Capture the cell that displays the provided text and extract its [X, Y] central coordinate. 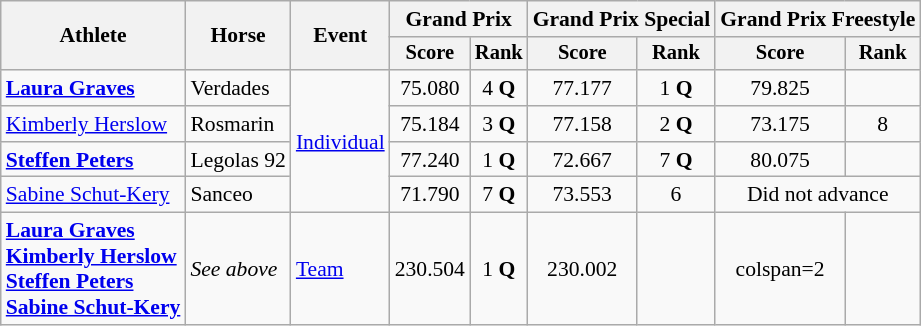
Legolas 92 [238, 160]
Kimberly Herslow [94, 124]
75.080 [430, 88]
77.177 [582, 88]
Grand Prix Special [622, 19]
3 Q [499, 124]
Event [340, 36]
77.240 [430, 160]
Steffen Peters [94, 160]
8 [882, 124]
Athlete [94, 36]
77.158 [582, 124]
6 [676, 195]
73.175 [780, 124]
Rosmarin [238, 124]
Laura GravesKimberly HerslowSteffen PetersSabine Schut-Kery [94, 269]
80.075 [780, 160]
Sabine Schut-Kery [94, 195]
230.504 [430, 269]
79.825 [780, 88]
Verdades [238, 88]
Did not advance [818, 195]
4 Q [499, 88]
Sanceo [238, 195]
2 Q [676, 124]
Grand Prix Freestyle [818, 19]
72.667 [582, 160]
230.002 [582, 269]
Laura Graves [94, 88]
71.790 [430, 195]
75.184 [430, 124]
73.553 [582, 195]
Team [340, 269]
colspan=2 [780, 269]
Grand Prix [459, 19]
Individual [340, 141]
See above [238, 269]
Horse [238, 36]
